Find where the given text appears and provide that cell's center as (X, Y) coordinate. 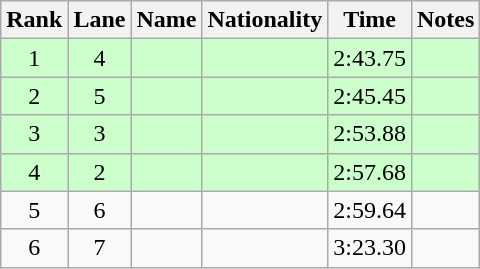
2:45.45 (370, 96)
Lane (100, 20)
Rank (34, 20)
Name (166, 20)
2:59.64 (370, 210)
2:43.75 (370, 58)
7 (100, 248)
3:23.30 (370, 248)
Time (370, 20)
Notes (445, 20)
Nationality (265, 20)
2:53.88 (370, 134)
1 (34, 58)
2:57.68 (370, 172)
